Extract the (X, Y) coordinate from the center of the cell holding the provided text.  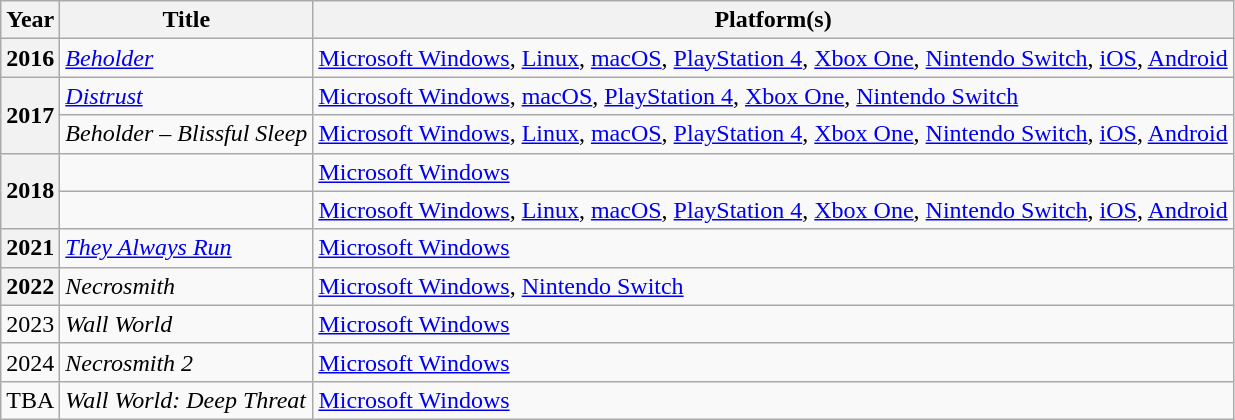
Necrosmith (186, 286)
2016 (30, 58)
Platform(s) (773, 20)
Title (186, 20)
2021 (30, 248)
2023 (30, 324)
TBA (30, 400)
Microsoft Windows, Nintendo Switch (773, 286)
Beholder (186, 58)
2018 (30, 191)
Beholder – Blissful Sleep (186, 134)
Necrosmith 2 (186, 362)
Wall World: Deep Threat (186, 400)
2017 (30, 115)
Wall World (186, 324)
Distrust (186, 96)
They Always Run (186, 248)
2022 (30, 286)
2024 (30, 362)
Year (30, 20)
Microsoft Windows, macOS, PlayStation 4, Xbox One, Nintendo Switch (773, 96)
